Identify which cell holds the provided text, then report its (X, Y) central coordinate. 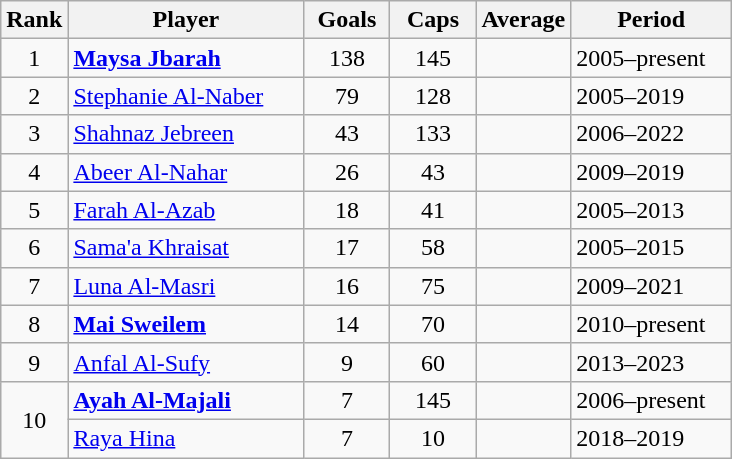
Mai Sweilem (186, 324)
18 (347, 210)
Stephanie Al-Naber (186, 96)
2005–2019 (652, 96)
41 (433, 210)
2005–present (652, 58)
16 (347, 286)
60 (433, 362)
14 (347, 324)
133 (433, 134)
8 (34, 324)
5 (34, 210)
128 (433, 96)
Average (524, 20)
3 (34, 134)
79 (347, 96)
Raya Hina (186, 438)
2006–present (652, 400)
6 (34, 248)
2018–2019 (652, 438)
2005–2013 (652, 210)
2 (34, 96)
17 (347, 248)
Sama'a Khraisat (186, 248)
Maysa Jbarah (186, 58)
Player (186, 20)
2009–2019 (652, 172)
4 (34, 172)
Rank (34, 20)
2013–2023 (652, 362)
26 (347, 172)
Anfal Al-Sufy (186, 362)
Shahnaz Jebreen (186, 134)
Luna Al-Masri (186, 286)
Abeer Al-Nahar (186, 172)
70 (433, 324)
2009–2021 (652, 286)
Ayah Al-Majali (186, 400)
138 (347, 58)
2010–present (652, 324)
2006–2022 (652, 134)
75 (433, 286)
Goals (347, 20)
Caps (433, 20)
Farah Al-Azab (186, 210)
2005–2015 (652, 248)
58 (433, 248)
1 (34, 58)
Period (652, 20)
